For the text-containing cell, return its midpoint in (x, y) coordinate format. 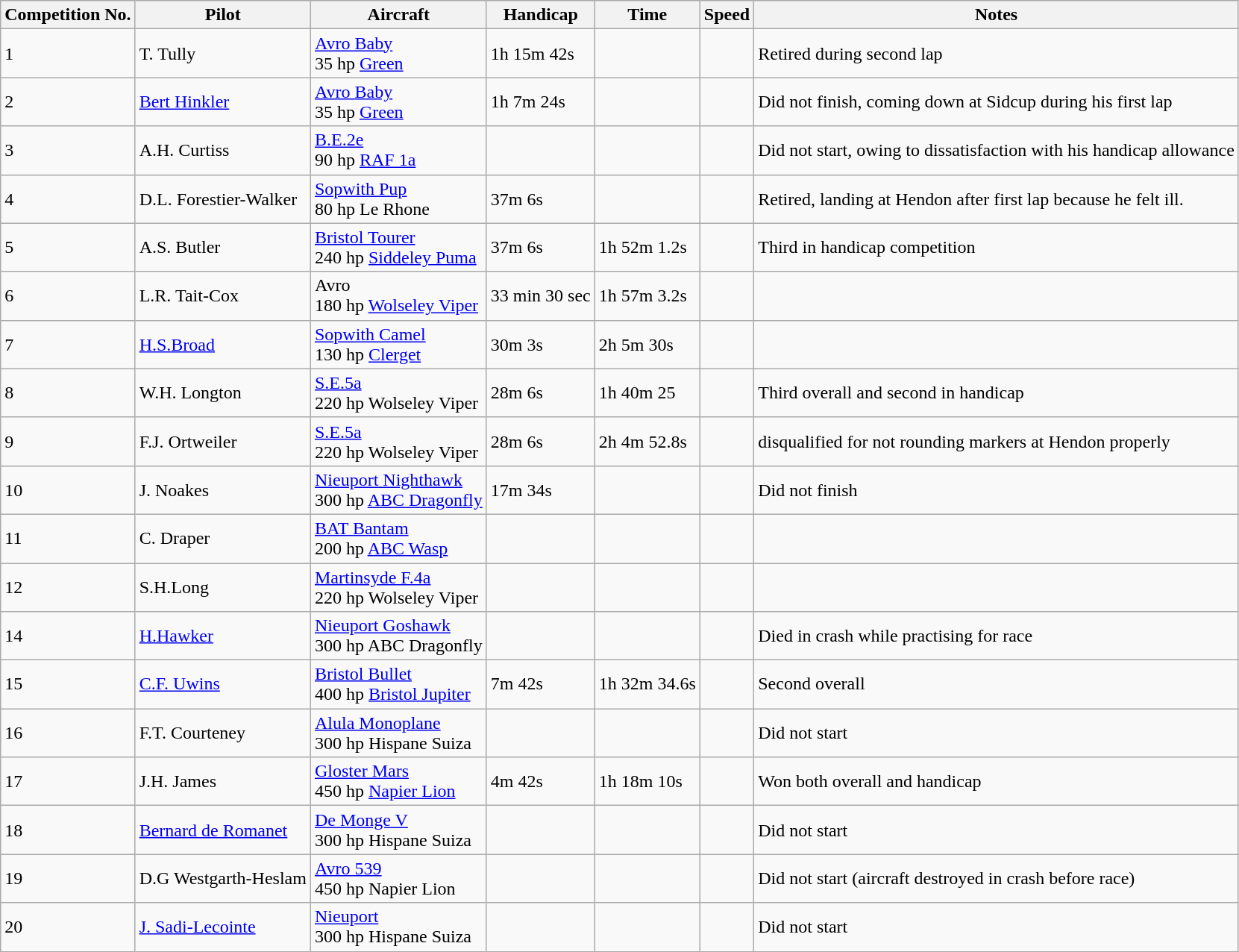
17 (68, 782)
1h 52m 1.2s (647, 248)
4m 42s (540, 782)
Bristol Bullet400 hp Bristol Jupiter (398, 685)
BAT Bantam200 hp ABC Wasp (398, 539)
Did not start (aircraft destroyed in crash before race) (997, 879)
Notes (997, 15)
J.H. James (222, 782)
S.H.Long (222, 586)
Nieuport300 hp Hispane Suiza (398, 927)
Won both overall and handicap (997, 782)
1h 57m 3.2s (647, 295)
Retired, landing at Hendon after first lap because he felt ill. (997, 198)
C. Draper (222, 539)
30m 3s (540, 345)
14 (68, 636)
Avro180 hp Wolseley Viper (398, 295)
4 (68, 198)
Bristol Tourer240 hp Siddeley Puma (398, 248)
J. Noakes (222, 489)
C.F. Uwins (222, 685)
J. Sadi-Lecointe (222, 927)
Sopwith Pup80 hp Le Rhone (398, 198)
D.G Westgarth-Heslam (222, 879)
W.H. Longton (222, 392)
10 (68, 489)
Martinsyde F.4a220 hp Wolseley Viper (398, 586)
7 (68, 345)
Bernard de Romanet (222, 830)
6 (68, 295)
3 (68, 151)
F.J. Ortweiler (222, 442)
Third in handicap competition (997, 248)
1h 18m 10s (647, 782)
Sopwith Camel130 hp Clerget (398, 345)
Died in crash while practising for race (997, 636)
16 (68, 733)
Third overall and second in handicap (997, 392)
A.S. Butler (222, 248)
2h 4m 52.8s (647, 442)
12 (68, 586)
T. Tully (222, 54)
Did not start, owing to dissatisfaction with his handicap allowance (997, 151)
Nieuport Nighthawk300 hp ABC Dragonfly (398, 489)
Bert Hinkler (222, 101)
De Monge V300 hp Hispane Suiza (398, 830)
Pilot (222, 15)
9 (68, 442)
2 (68, 101)
1 (68, 54)
20 (68, 927)
Alula Monoplane300 hp Hispane Suiza (398, 733)
Time (647, 15)
1h 15m 42s (540, 54)
2h 5m 30s (647, 345)
Avro 539450 hp Napier Lion (398, 879)
A.H. Curtiss (222, 151)
Gloster Mars450 hp Napier Lion (398, 782)
19 (68, 879)
5 (68, 248)
H.Hawker (222, 636)
disqualified for not rounding markers at Hendon properly (997, 442)
F.T. Courteney (222, 733)
11 (68, 539)
L.R. Tait-Cox (222, 295)
D.L. Forestier-Walker (222, 198)
18 (68, 830)
17m 34s (540, 489)
Speed (727, 15)
Nieuport Goshawk300 hp ABC Dragonfly (398, 636)
Retired during second lap (997, 54)
33 min 30 sec (540, 295)
Did not finish, coming down at Sidcup during his first lap (997, 101)
Aircraft (398, 15)
Competition No. (68, 15)
8 (68, 392)
15 (68, 685)
Did not finish (997, 489)
B.E.2e90 hp RAF 1a (398, 151)
1h 40m 25 (647, 392)
7m 42s (540, 685)
1h 32m 34.6s (647, 685)
Second overall (997, 685)
Handicap (540, 15)
1h 7m 24s (540, 101)
H.S.Broad (222, 345)
